Locate the cell with the specified text and output its [x, y] center coordinate. 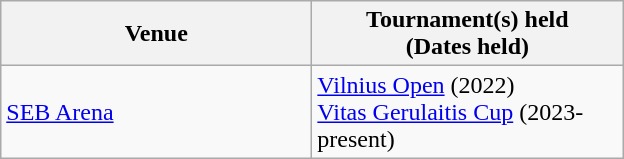
Tournament(s) held(Dates held) [468, 34]
SEB Arena [156, 112]
Vilnius Open (2022)Vitas Gerulaitis Cup (2023-present) [468, 112]
Venue [156, 34]
